Provide the [x, y] coordinate of the cell's center where the given text is located.  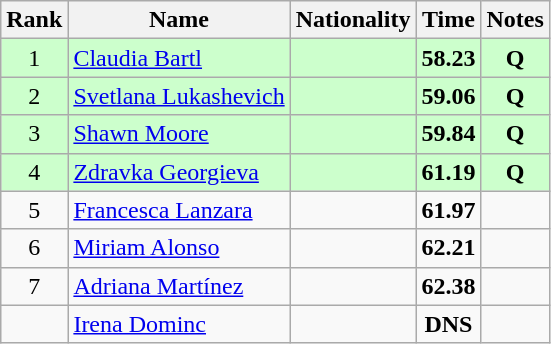
58.23 [448, 58]
Nationality [353, 20]
Rank [34, 20]
1 [34, 58]
62.21 [448, 248]
2 [34, 96]
Adriana Martínez [179, 286]
DNS [448, 324]
6 [34, 248]
Notes [515, 20]
Time [448, 20]
7 [34, 286]
Irena Dominc [179, 324]
4 [34, 172]
Miriam Alonso [179, 248]
Claudia Bartl [179, 58]
62.38 [448, 286]
Shawn Moore [179, 134]
Name [179, 20]
59.84 [448, 134]
Svetlana Lukashevich [179, 96]
3 [34, 134]
5 [34, 210]
59.06 [448, 96]
Zdravka Georgieva [179, 172]
61.19 [448, 172]
Francesca Lanzara [179, 210]
61.97 [448, 210]
